Return the (x, y) coordinate for the center point of the cell that contains the specified text.  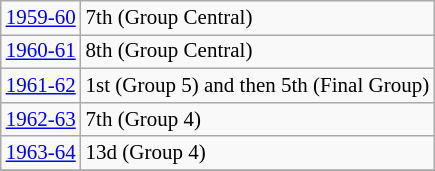
1962-63 (41, 119)
8th (Group Central) (258, 52)
7th (Group 4) (258, 119)
13d (Group 4) (258, 153)
1961-62 (41, 86)
1960-61 (41, 52)
1st (Group 5) and then 5th (Final Group) (258, 86)
1963-64 (41, 153)
1959-60 (41, 18)
7th (Group Central) (258, 18)
